Return the [x, y] coordinate for the center point of the cell that contains the specified text.  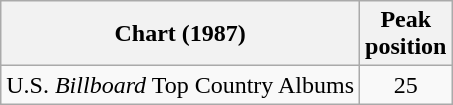
Chart (1987) [180, 34]
25 [406, 85]
U.S. Billboard Top Country Albums [180, 85]
Peakposition [406, 34]
